Search for the cell housing the specified text and yield its (X, Y) center coordinate. 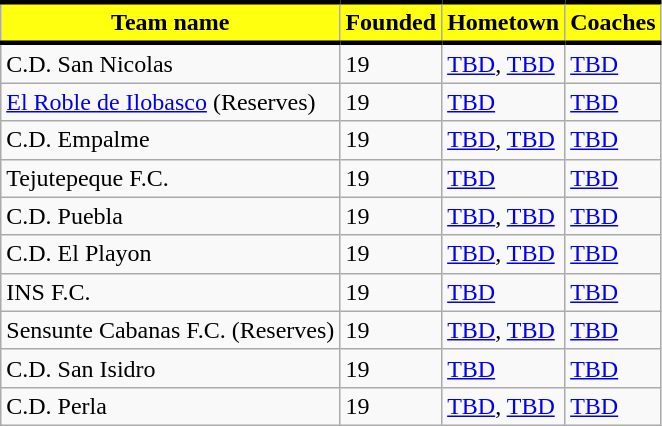
C.D. El Playon (170, 254)
C.D. Perla (170, 406)
INS F.C. (170, 292)
C.D. San Isidro (170, 368)
Coaches (613, 22)
Sensunte Cabanas F.C. (Reserves) (170, 330)
Team name (170, 22)
Tejutepeque F.C. (170, 178)
Hometown (504, 22)
C.D. Puebla (170, 216)
C.D. Empalme (170, 140)
Founded (391, 22)
El Roble de Ilobasco (Reserves) (170, 102)
C.D. San Nicolas (170, 63)
